For the text-containing cell, return its midpoint in (x, y) coordinate format. 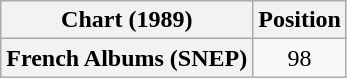
Position (300, 20)
98 (300, 58)
Chart (1989) (127, 20)
French Albums (SNEP) (127, 58)
